Detect which cell encompasses the target text, then output its (X, Y) center coordinate. 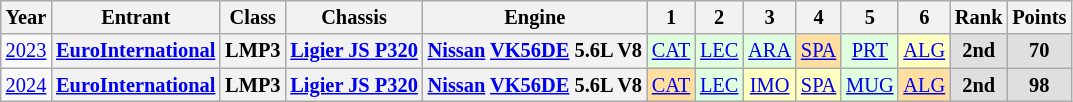
2024 (26, 85)
2 (719, 17)
Engine (535, 17)
70 (1039, 51)
Chassis (354, 17)
Points (1039, 17)
MUG (870, 85)
2023 (26, 51)
5 (870, 17)
3 (770, 17)
98 (1039, 85)
Rank (978, 17)
IMO (770, 85)
PRT (870, 51)
ARA (770, 51)
6 (924, 17)
4 (818, 17)
Class (252, 17)
Year (26, 17)
Entrant (136, 17)
1 (671, 17)
